For the text-containing cell, return its midpoint in [X, Y] coordinate format. 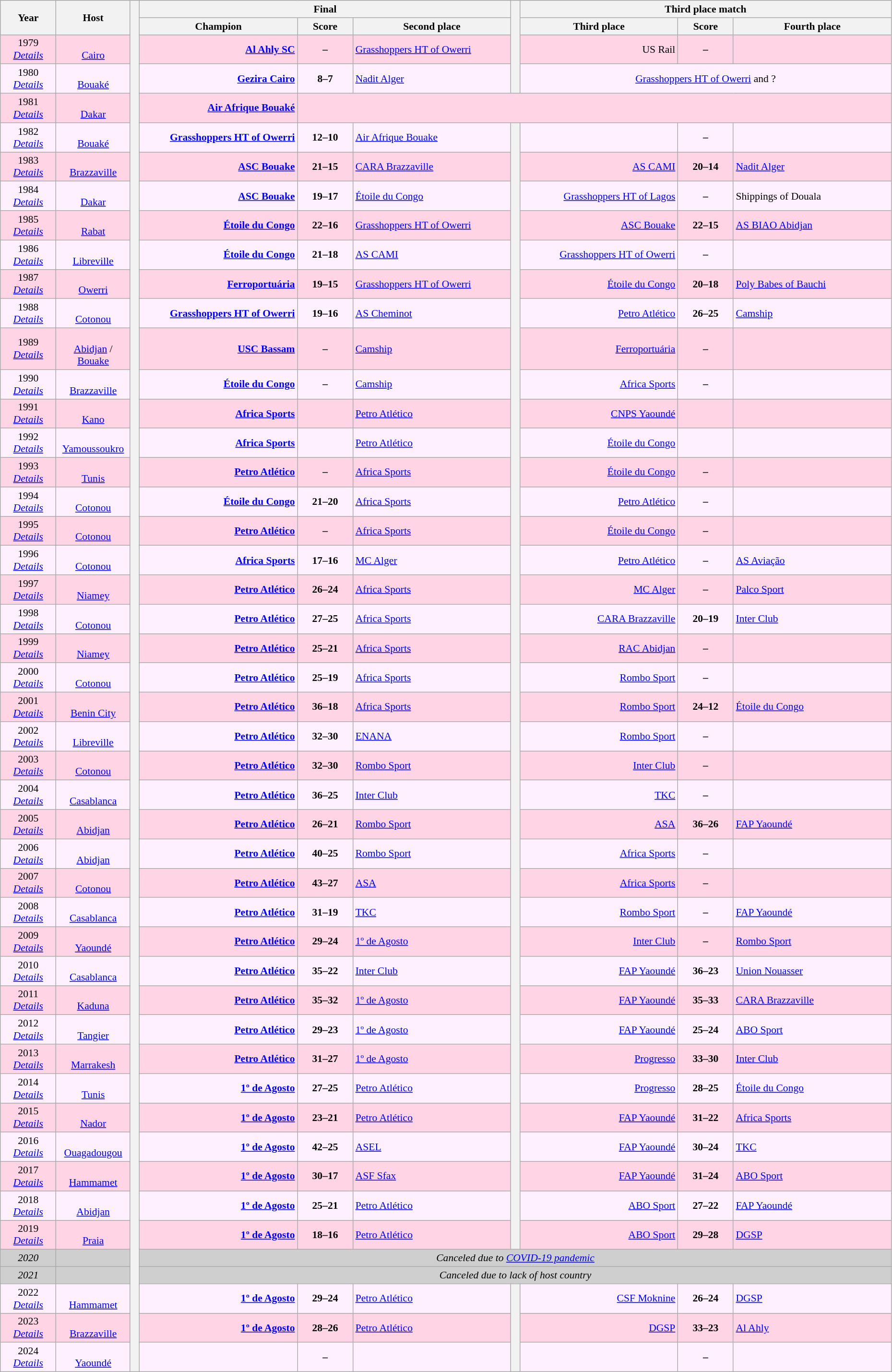
Fourth place [812, 26]
22–16 [325, 226]
23–21 [325, 1117]
1980Details [28, 79]
31–27 [325, 1059]
31–24 [705, 1177]
Al Ahly [812, 1327]
33–23 [705, 1327]
29–28 [705, 1235]
22–15 [705, 226]
1988Details [28, 314]
Owerri [93, 284]
27–22 [705, 1205]
Union Nouasser [812, 971]
1992Details [28, 443]
2017Details [28, 1177]
Cairo [93, 49]
1986Details [28, 254]
2013Details [28, 1059]
Third place [599, 26]
2000Details [28, 678]
Kaduna [93, 1000]
2003Details [28, 766]
Ouagadougou [93, 1147]
RAC Abidjan [599, 648]
31–22 [705, 1117]
1999Details [28, 648]
Final [325, 9]
CNPS Yaoundé [599, 414]
1979Details [28, 49]
2008Details [28, 913]
30–17 [325, 1177]
35–32 [325, 1000]
2014Details [28, 1088]
Grasshoppers HT of Owerri and ? [706, 79]
2011Details [28, 1000]
Third place match [706, 9]
35–22 [325, 971]
CSF Moknine [599, 1299]
Air Afrique Bouaké [219, 108]
1991Details [28, 414]
21–18 [325, 254]
2010Details [28, 971]
26–25 [705, 314]
2023Details [28, 1327]
2005Details [28, 824]
36–26 [705, 824]
Tangier [93, 1030]
2015Details [28, 1117]
20–18 [705, 284]
17–16 [325, 561]
36–18 [325, 707]
36–23 [705, 971]
1994Details [28, 502]
Champion [219, 26]
Abidjan / Bouake [93, 349]
Praia [93, 1235]
Poly Babes of Bauchi [812, 284]
12–10 [325, 137]
1987Details [28, 284]
19–16 [325, 314]
Air Afrique Bouake [432, 137]
33–30 [705, 1059]
Palco Sport [812, 589]
2001Details [28, 707]
USC Bassam [219, 349]
25–19 [325, 678]
Gezira Cairo [219, 79]
ASEL [432, 1147]
Canceled due to lack of host country [515, 1276]
Yamoussoukro [93, 443]
2012Details [28, 1030]
2009Details [28, 942]
AS Aviação [812, 561]
1983Details [28, 167]
2016Details [28, 1147]
8–7 [325, 79]
2024Details [28, 1357]
Year [28, 17]
1982Details [28, 137]
2002Details [28, 736]
ENANA [432, 736]
31–19 [325, 913]
19–17 [325, 196]
Rabat [93, 226]
US Rail [599, 49]
26–21 [325, 824]
20–19 [705, 619]
Nador [93, 1117]
2021 [28, 1276]
30–24 [705, 1147]
Host [93, 17]
1998Details [28, 619]
1993Details [28, 472]
20–14 [705, 167]
1981Details [28, 108]
1990Details [28, 384]
Kano [93, 414]
2019Details [28, 1235]
18–16 [325, 1235]
25–24 [705, 1030]
21–20 [325, 502]
1996Details [28, 561]
Marrakesh [93, 1059]
21–15 [325, 167]
Shippings of Douala [812, 196]
1997Details [28, 589]
2007Details [28, 883]
Grasshoppers HT of Lagos [599, 196]
AS Cheminot [432, 314]
2004Details [28, 795]
Al Ahly SC [219, 49]
24–12 [705, 707]
2018Details [28, 1205]
1985Details [28, 226]
43–27 [325, 883]
Second place [432, 26]
28–25 [705, 1088]
1995Details [28, 531]
19–15 [325, 284]
1984Details [28, 196]
28–26 [325, 1327]
29–23 [325, 1030]
Canceled due to COVID-19 pandemic [515, 1258]
40–25 [325, 853]
36–25 [325, 795]
2020 [28, 1258]
2006Details [28, 853]
ASF Sfax [432, 1177]
1989Details [28, 349]
AS BIAO Abidjan [812, 226]
42–25 [325, 1147]
35–33 [705, 1000]
2022Details [28, 1299]
Benin City [93, 707]
